Find where the given text appears and provide that cell's center as [x, y] coordinate. 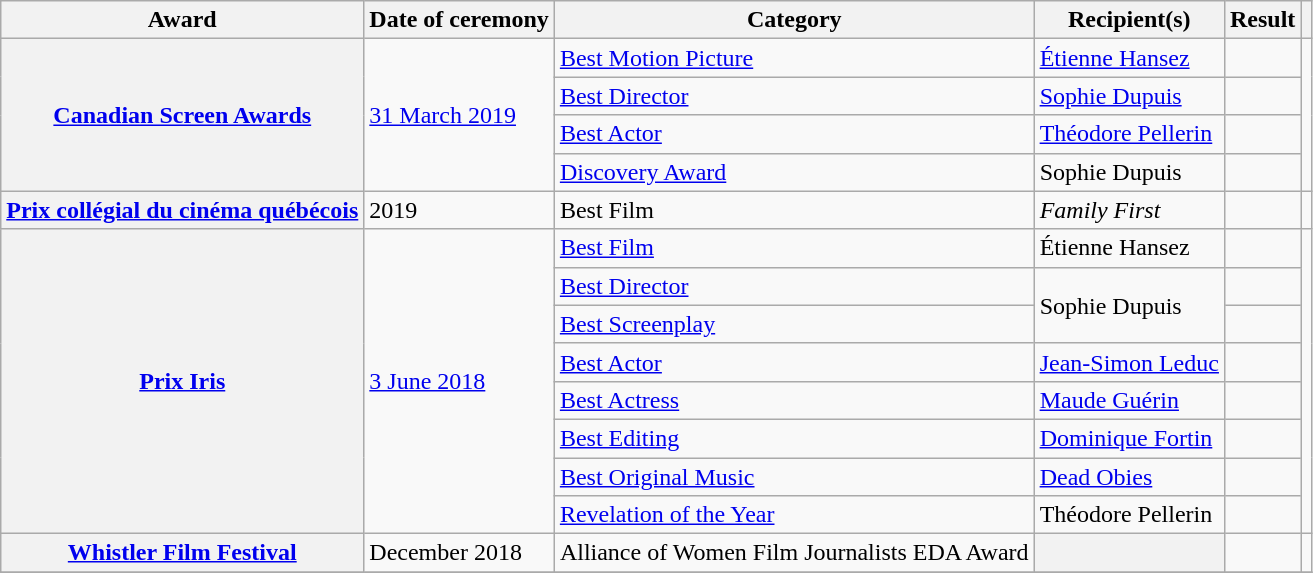
Result [1262, 20]
31 March 2019 [460, 115]
2019 [460, 210]
Discovery Award [794, 172]
Maude Guérin [1129, 400]
Best Original Music [794, 477]
Best Motion Picture [794, 58]
Prix Iris [182, 381]
Revelation of the Year [794, 515]
Family First [1129, 210]
Whistler Film Festival [182, 553]
Recipient(s) [1129, 20]
Canadian Screen Awards [182, 115]
Prix collégial du cinéma québécois [182, 210]
Date of ceremony [460, 20]
Best Actress [794, 400]
December 2018 [460, 553]
Dead Obies [1129, 477]
Jean-Simon Leduc [1129, 362]
Best Editing [794, 438]
Award [182, 20]
Category [794, 20]
3 June 2018 [460, 381]
Dominique Fortin [1129, 438]
Best Screenplay [794, 324]
Alliance of Women Film Journalists EDA Award [794, 553]
